Identify which cell holds the provided text, then report its [x, y] central coordinate. 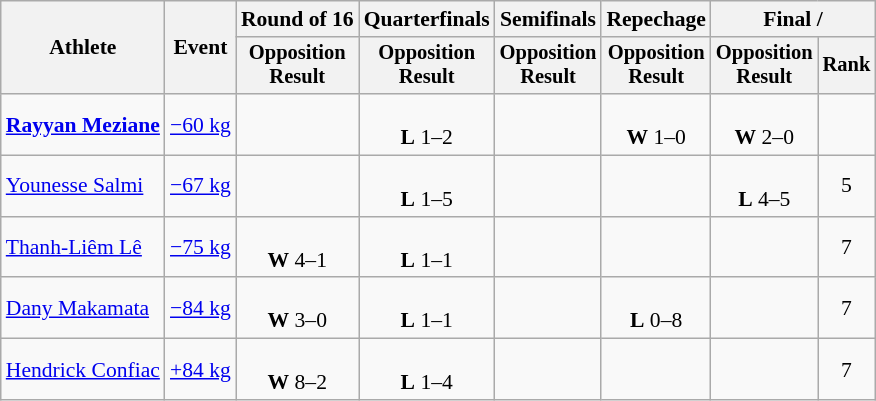
Semifinals [548, 19]
Dany Makamata [83, 308]
+84 kg [200, 370]
Repechage [656, 19]
Athlete [83, 48]
W 8–2 [298, 370]
W 1–0 [656, 124]
−67 kg [200, 186]
L 1–2 [427, 124]
W 2–0 [764, 124]
−75 kg [200, 248]
Final / [793, 19]
5 [847, 186]
L 0–8 [656, 308]
L 1–5 [427, 186]
Quarterfinals [427, 19]
W 4–1 [298, 248]
Younesse Salmi [83, 186]
Rank [847, 66]
−84 kg [200, 308]
L 1–4 [427, 370]
Thanh-Liêm Lê [83, 248]
W 3–0 [298, 308]
Round of 16 [298, 19]
Rayyan Meziane [83, 124]
−60 kg [200, 124]
L 4–5 [764, 186]
Event [200, 48]
Hendrick Confiac [83, 370]
